Extract the (X, Y) coordinate from the center of the cell holding the provided text.  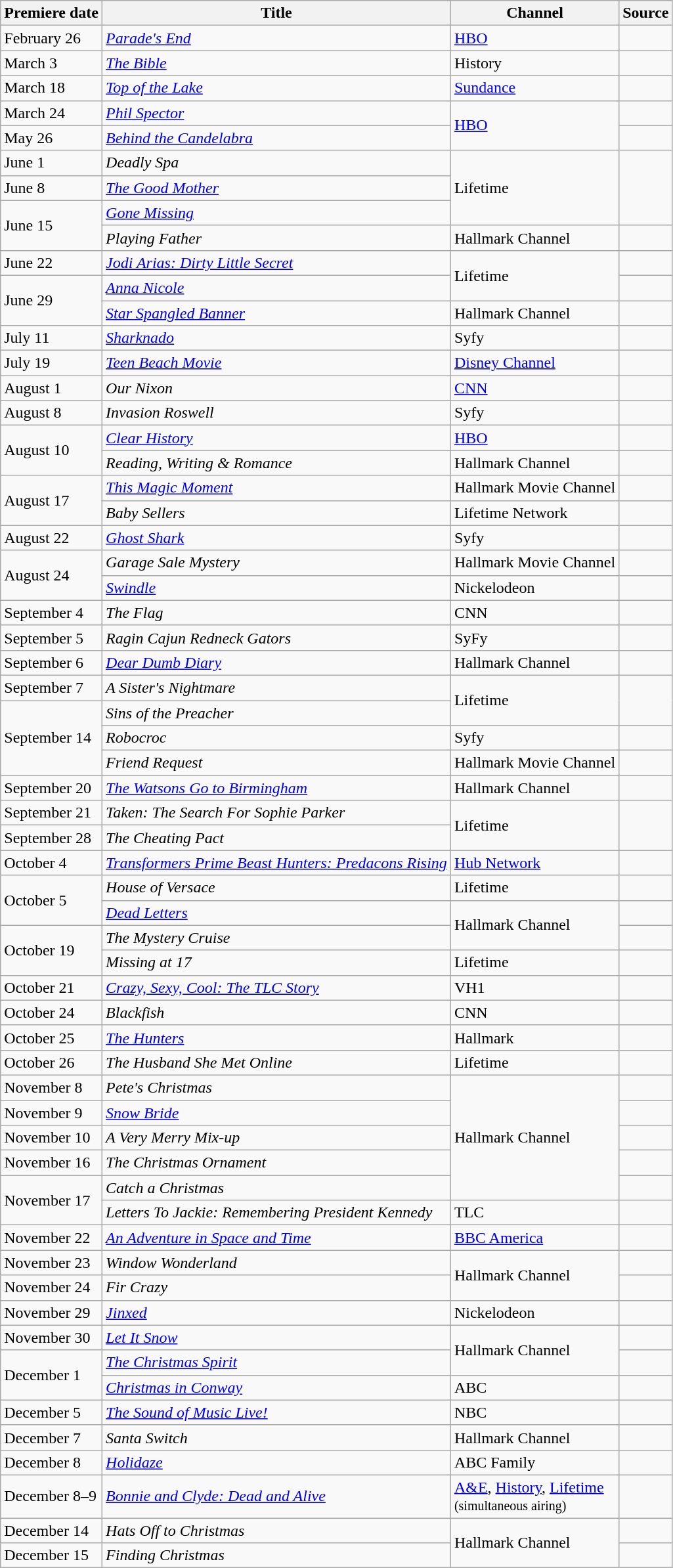
Premiere date (51, 13)
November 17 (51, 1200)
Sundance (534, 88)
December 5 (51, 1412)
Friend Request (277, 763)
Santa Switch (277, 1437)
SyFy (534, 638)
December 14 (51, 1531)
A Sister's Nightmare (277, 687)
August 10 (51, 450)
ABC (534, 1387)
Baby Sellers (277, 513)
Ragin Cajun Redneck Gators (277, 638)
Let It Snow (277, 1338)
ABC Family (534, 1462)
February 26 (51, 38)
December 7 (51, 1437)
July 11 (51, 338)
November 8 (51, 1087)
Holidaze (277, 1462)
Crazy, Sexy, Cool: The TLC Story (277, 988)
This Magic Moment (277, 488)
Christmas in Conway (277, 1387)
BBC America (534, 1238)
Transformers Prime Beast Hunters: Predacons Rising (277, 863)
September 20 (51, 788)
October 19 (51, 950)
December 15 (51, 1556)
September 6 (51, 663)
August 24 (51, 575)
Disney Channel (534, 363)
Fir Crazy (277, 1288)
History (534, 63)
The Cheating Pact (277, 838)
Bonnie and Clyde: Dead and Alive (277, 1496)
November 30 (51, 1338)
Pete's Christmas (277, 1087)
The Hunters (277, 1037)
December 8–9 (51, 1496)
March 3 (51, 63)
July 19 (51, 363)
December 1 (51, 1375)
An Adventure in Space and Time (277, 1238)
Snow Bride (277, 1113)
NBC (534, 1412)
August 1 (51, 388)
March 24 (51, 113)
Missing at 17 (277, 963)
Sharknado (277, 338)
Jinxed (277, 1313)
Phil Spector (277, 113)
Source (646, 13)
Window Wonderland (277, 1263)
June 29 (51, 300)
Hub Network (534, 863)
Sins of the Preacher (277, 712)
November 16 (51, 1163)
November 10 (51, 1138)
June 8 (51, 188)
Lifetime Network (534, 513)
Playing Father (277, 238)
A&E, History, Lifetime(simultaneous airing) (534, 1496)
October 25 (51, 1037)
October 24 (51, 1013)
September 4 (51, 613)
Title (277, 13)
Jodi Arias: Dirty Little Secret (277, 263)
The Christmas Spirit (277, 1362)
Deadly Spa (277, 163)
The Bible (277, 63)
Teen Beach Movie (277, 363)
Hallmark (534, 1037)
September 21 (51, 813)
VH1 (534, 988)
The Sound of Music Live! (277, 1412)
Channel (534, 13)
The Husband She Met Online (277, 1062)
November 24 (51, 1288)
August 8 (51, 413)
October 4 (51, 863)
June 22 (51, 263)
The Flag (277, 613)
TLC (534, 1213)
December 8 (51, 1462)
November 29 (51, 1313)
Clear History (277, 438)
Ghost Shark (277, 538)
Parade's End (277, 38)
September 7 (51, 687)
October 26 (51, 1062)
October 5 (51, 900)
A Very Merry Mix-up (277, 1138)
November 22 (51, 1238)
The Mystery Cruise (277, 938)
Catch a Christmas (277, 1188)
Dear Dumb Diary (277, 663)
Invasion Roswell (277, 413)
May 26 (51, 138)
August 17 (51, 500)
Swindle (277, 588)
August 22 (51, 538)
Hats Off to Christmas (277, 1531)
Dead Letters (277, 913)
Robocroc (277, 738)
Finding Christmas (277, 1556)
Star Spangled Banner (277, 313)
September 5 (51, 638)
Gone Missing (277, 213)
September 14 (51, 737)
Garage Sale Mystery (277, 563)
September 28 (51, 838)
Anna Nicole (277, 288)
June 15 (51, 225)
March 18 (51, 88)
Letters To Jackie: Remembering President Kennedy (277, 1213)
Blackfish (277, 1013)
The Christmas Ornament (277, 1163)
Behind the Candelabra (277, 138)
The Watsons Go to Birmingham (277, 788)
Our Nixon (277, 388)
October 21 (51, 988)
Taken: The Search For Sophie Parker (277, 813)
November 23 (51, 1263)
November 9 (51, 1113)
June 1 (51, 163)
Top of the Lake (277, 88)
House of Versace (277, 888)
The Good Mother (277, 188)
Reading, Writing & Romance (277, 463)
